Provide the [X, Y] coordinate of the cell's center where the given text is located.  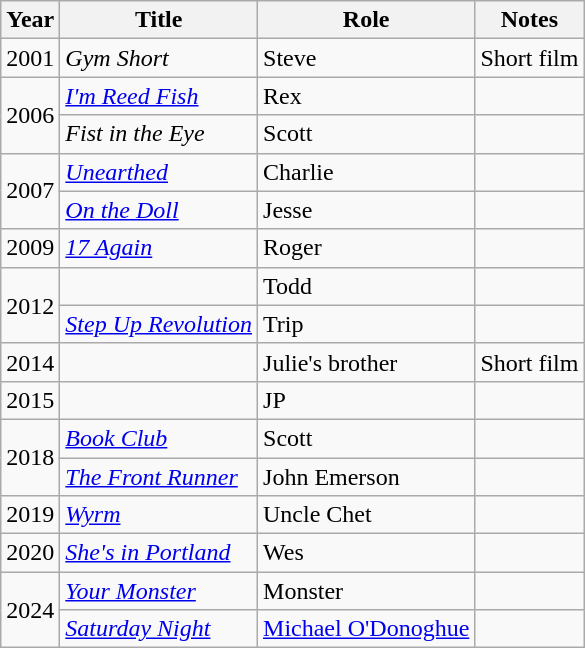
2018 [30, 457]
Title [159, 20]
2012 [30, 305]
2015 [30, 400]
17 Again [159, 248]
2020 [30, 553]
I'm Reed Fish [159, 96]
Year [30, 20]
Todd [366, 286]
Steve [366, 58]
John Emerson [366, 477]
Wyrm [159, 515]
2009 [30, 248]
Fist in the Eye [159, 134]
Wes [366, 553]
Unearthed [159, 172]
2006 [30, 115]
Roger [366, 248]
2024 [30, 610]
Julie's brother [366, 362]
Jesse [366, 210]
She's in Portland [159, 553]
Trip [366, 324]
Rex [366, 96]
2007 [30, 191]
Notes [530, 20]
2001 [30, 58]
2019 [30, 515]
Step Up Revolution [159, 324]
Role [366, 20]
Book Club [159, 438]
Michael O'Donoghue [366, 629]
JP [366, 400]
Monster [366, 591]
Charlie [366, 172]
On the Doll [159, 210]
2014 [30, 362]
Saturday Night [159, 629]
Gym Short [159, 58]
Your Monster [159, 591]
Uncle Chet [366, 515]
The Front Runner [159, 477]
